Locate the cell with the specified text and output its [X, Y] center coordinate. 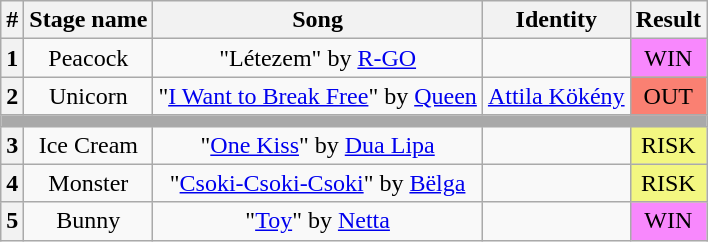
5 [12, 221]
"I Want to Break Free" by Queen [318, 96]
2 [12, 96]
Peacock [88, 58]
OUT [668, 96]
Song [318, 20]
4 [12, 183]
"Toy" by Netta [318, 221]
Stage name [88, 20]
Result [668, 20]
"One Kiss" by Dua Lipa [318, 145]
# [12, 20]
Attila Kökény [556, 96]
3 [12, 145]
Bunny [88, 221]
Identity [556, 20]
Ice Cream [88, 145]
"Csoki-Csoki-Csoki" by Bëlga [318, 183]
1 [12, 58]
Unicorn [88, 96]
Monster [88, 183]
"Létezem" by R-GO [318, 58]
